Provide the (X, Y) coordinate of the cell's center where the given text is located.  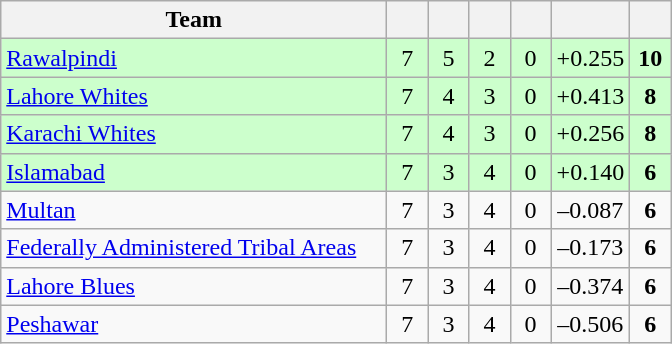
Team (194, 20)
Rawalpindi (194, 58)
+0.413 (590, 96)
Lahore Blues (194, 286)
5 (448, 58)
+0.255 (590, 58)
2 (490, 58)
10 (650, 58)
Islamabad (194, 172)
Lahore Whites (194, 96)
Multan (194, 210)
Federally Administered Tribal Areas (194, 248)
+0.140 (590, 172)
Peshawar (194, 324)
+0.256 (590, 134)
–0.087 (590, 210)
Karachi Whites (194, 134)
–0.173 (590, 248)
–0.374 (590, 286)
–0.506 (590, 324)
